Detect which cell encompasses the target text, then output its (X, Y) center coordinate. 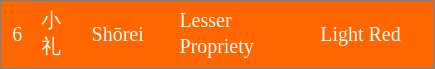
Shōrei (128, 35)
6 (18, 35)
Light Red (372, 35)
小礼 (58, 35)
Lesser Propriety (242, 35)
